From the cell containing the given text, extract its center point as [X, Y] coordinate. 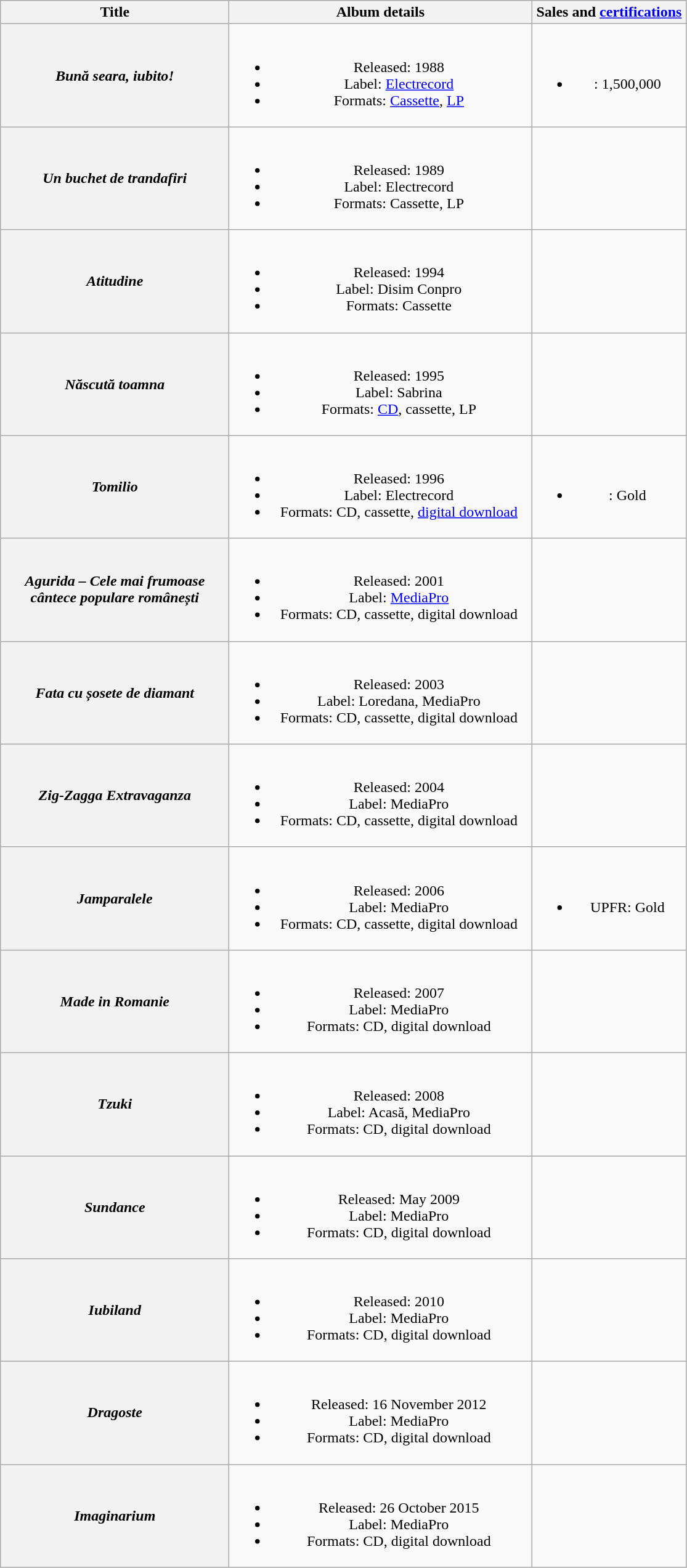
Atitudine [115, 281]
UPFR: Gold [609, 898]
Un buchet de trandafiri [115, 179]
Released: 2004Label: MediaProFormats: CD, cassette, digital download [381, 796]
Released: 26 October 2015Label: MediaProFormats: CD, digital download [381, 1516]
Sales and certifications [609, 12]
Album details [381, 12]
Jamparalele [115, 898]
Dragoste [115, 1413]
Released: May 2009Label: MediaProFormats: CD, digital download [381, 1207]
Agurida – Cele mai frumoase cântece populare românești [115, 590]
Released: 2007Label: MediaProFormats: CD, digital download [381, 1001]
Made in Romanie [115, 1001]
Released: 1994Label: Disim ConproFormats: Cassette [381, 281]
Released: 1995Label: SabrinaFormats: CD, cassette, LP [381, 384]
Născută toamna [115, 384]
: Gold [609, 487]
Released: 2001Label: MediaProFormats: CD, cassette, digital download [381, 590]
Fata cu șosete de diamant [115, 692]
Released: 2008Label: Acasă, MediaProFormats: CD, digital download [381, 1104]
Released: 1989Label: ElectrecordFormats: Cassette, LP [381, 179]
Released: 1988Label: ElectrecordFormats: Cassette, LP [381, 75]
Released: 2003Label: Loredana, MediaProFormats: CD, cassette, digital download [381, 692]
: 1,500,000 [609, 75]
Released: 1996Label: ElectrecordFormats: CD, cassette, digital download [381, 487]
Imaginarium [115, 1516]
Released: 16 November 2012Label: MediaProFormats: CD, digital download [381, 1413]
Bună seara, iubito! [115, 75]
Tomilio [115, 487]
Sundance [115, 1207]
Zig-Zagga Extravaganza [115, 796]
Iubiland [115, 1311]
Title [115, 12]
Released: 2006Label: MediaProFormats: CD, cassette, digital download [381, 898]
Tzuki [115, 1104]
Released: 2010Label: MediaProFormats: CD, digital download [381, 1311]
